Locate the cell with the specified text and output its [X, Y] center coordinate. 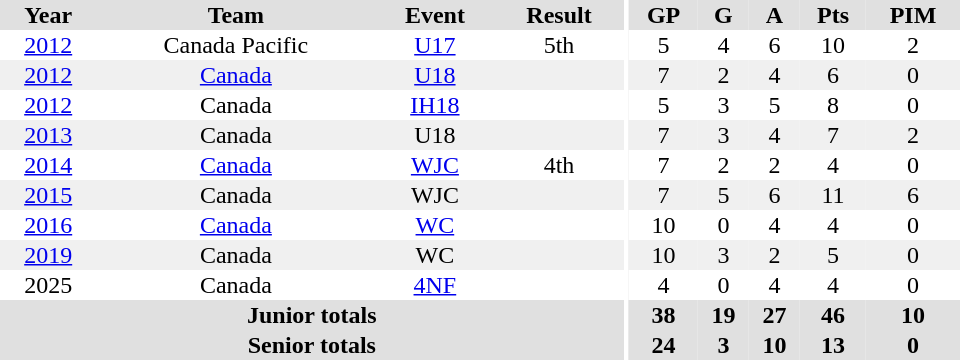
24 [664, 345]
2025 [48, 285]
8 [833, 105]
Senior totals [312, 345]
Pts [833, 15]
4NF [434, 285]
GP [664, 15]
2014 [48, 165]
PIM [913, 15]
Team [236, 15]
Canada Pacific [236, 45]
Year [48, 15]
Event [434, 15]
11 [833, 195]
G [724, 15]
13 [833, 345]
27 [774, 315]
2016 [48, 225]
A [774, 15]
IH18 [434, 105]
2013 [48, 135]
U17 [434, 45]
38 [664, 315]
5th [558, 45]
2015 [48, 195]
46 [833, 315]
2019 [48, 255]
4th [558, 165]
Junior totals [312, 315]
Result [558, 15]
19 [724, 315]
